Return [x, y] of the center of cell containing provided text 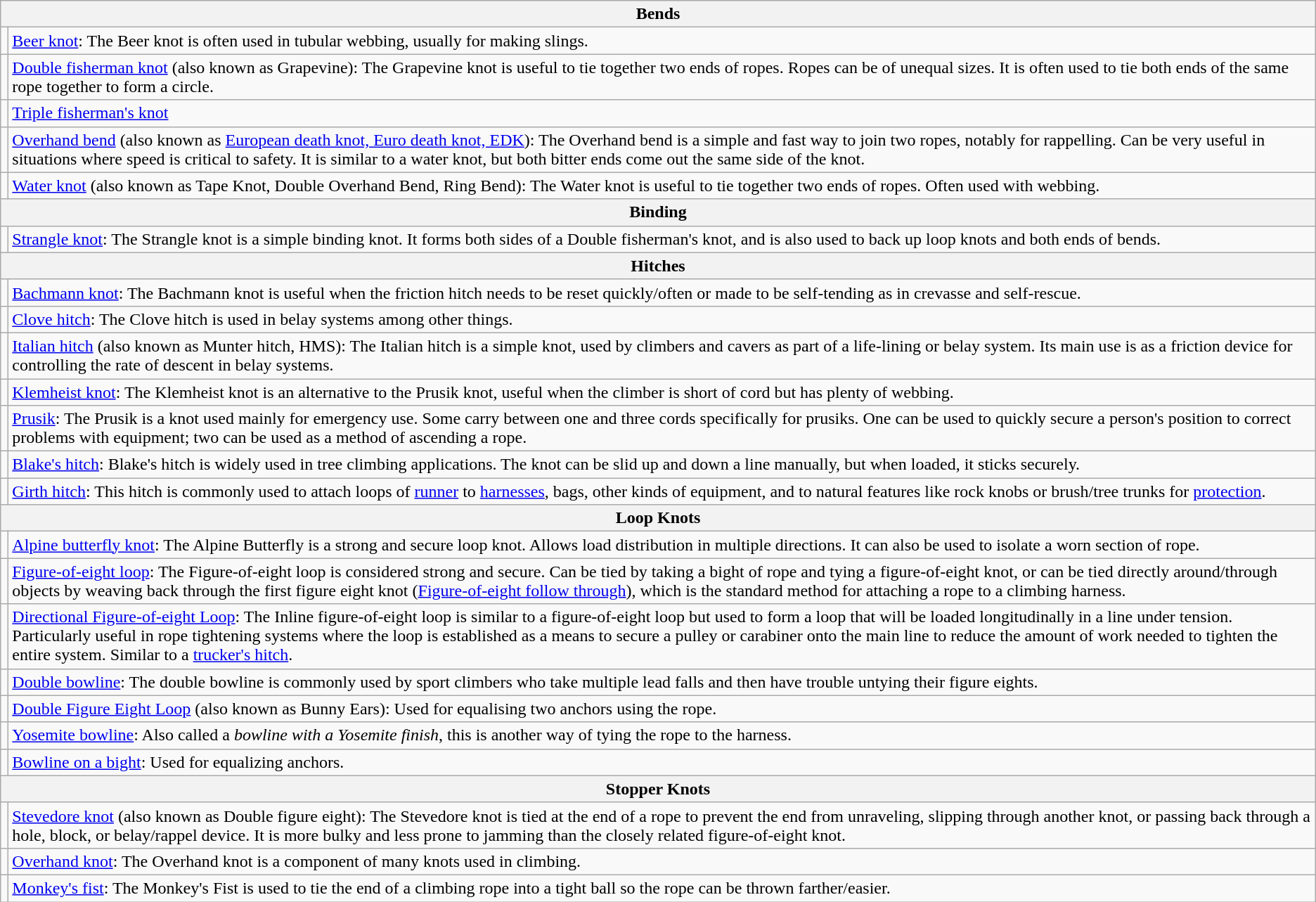
Bowline on a bight: Used for equalizing anchors. [662, 762]
Binding [658, 212]
Monkey's fist: The Monkey's Fist is used to tie the end of a climbing rope into a tight ball so the rope can be thrown farther/easier. [662, 888]
Beer knot: The Beer knot is often used in tubular webbing, usually for making slings. [662, 41]
Double Figure Eight Loop (also known as Bunny Ears): Used for equalising two anchors using the rope. [662, 709]
Double bowline: The double bowline is commonly used by sport climbers who take multiple lead falls and then have trouble untying their figure eights. [662, 682]
Loop Knots [658, 518]
Clove hitch: The Clove hitch is used in belay systems among other things. [662, 319]
Bends [658, 14]
Overhand knot: The Overhand knot is a component of many knots used in climbing. [662, 861]
Klemheist knot: The Klemheist knot is an alternative to the Prusik knot, useful when the climber is short of cord but has plenty of webbing. [662, 392]
Triple fisherman's knot [662, 113]
Yosemite bowline: Also called a bowline with a Yosemite finish, this is another way of tying the rope to the harness. [662, 735]
Hitches [658, 266]
Stopper Knots [658, 789]
